Determine the (x, y) coordinate at the center of the cell enclosing the given text.  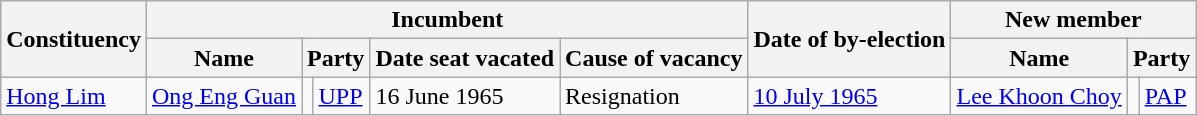
PAP (1168, 96)
Constituency (74, 39)
Date of by-election (850, 39)
Ong Eng Guan (224, 96)
Lee Khoon Choy (1039, 96)
Incumbent (446, 20)
UPP (342, 96)
Hong Lim (74, 96)
Date seat vacated (465, 58)
Cause of vacancy (654, 58)
16 June 1965 (465, 96)
New member (1074, 20)
Resignation (654, 96)
10 July 1965 (850, 96)
